Return the (x, y) coordinate for the center point of the cell that contains the specified text.  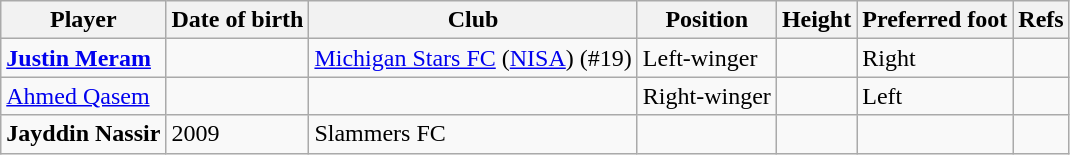
Preferred foot (935, 20)
Right (935, 58)
Date of birth (238, 20)
Height (816, 20)
Right-winger (706, 96)
Player (84, 20)
Left (935, 96)
2009 (238, 134)
Position (706, 20)
Refs (1041, 20)
Slammers FC (473, 134)
Ahmed Qasem (84, 96)
Justin Meram (84, 58)
Left-winger (706, 58)
Michigan Stars FC (NISA) (#19) (473, 58)
Jayddin Nassir (84, 134)
Club (473, 20)
